Search for the cell housing the specified text and yield its (X, Y) center coordinate. 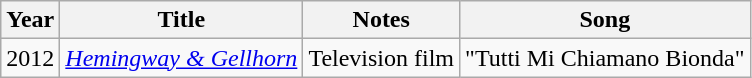
Hemingway & Gellhorn (182, 58)
Television film (382, 58)
Notes (382, 20)
Year (30, 20)
2012 (30, 58)
Title (182, 20)
Song (605, 20)
"Tutti Mi Chiamano Bionda" (605, 58)
